From the cell containing the given text, extract its center point as [X, Y] coordinate. 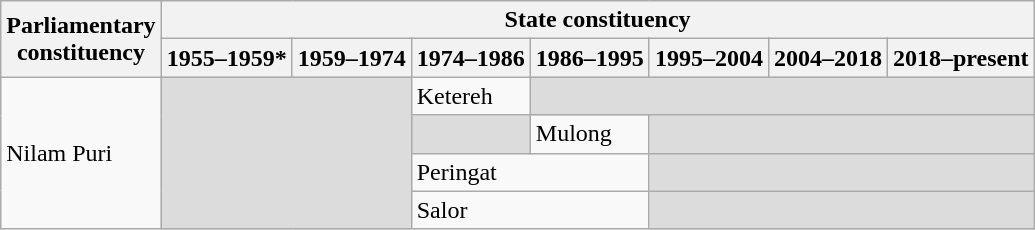
Mulong [590, 134]
1955–1959* [226, 58]
Salor [530, 210]
Peringat [530, 172]
2018–present [960, 58]
Ketereh [470, 96]
1986–1995 [590, 58]
State constituency [598, 20]
1959–1974 [352, 58]
Nilam Puri [81, 153]
1974–1986 [470, 58]
1995–2004 [708, 58]
2004–2018 [828, 58]
Parliamentaryconstituency [81, 39]
